Output the [X, Y] coordinate of the center of the cell containing the given text.  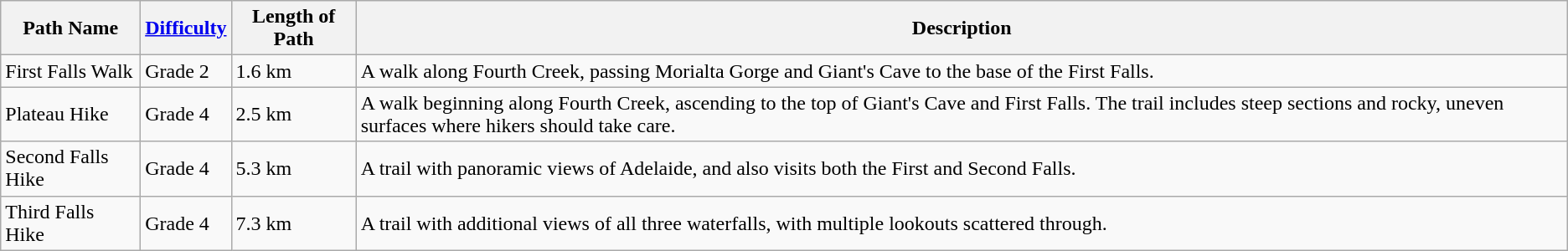
Grade 2 [186, 71]
A trail with additional views of all three waterfalls, with multiple lookouts scattered through. [962, 223]
2.5 km [293, 114]
1.6 km [293, 71]
Second Falls Hike [70, 169]
Third Falls Hike [70, 223]
Description [962, 28]
Length of Path [293, 28]
A trail with panoramic views of Adelaide, and also visits both the First and Second Falls. [962, 169]
7.3 km [293, 223]
A walk along Fourth Creek, passing Morialta Gorge and Giant's Cave to the base of the First Falls. [962, 71]
Difficulty [186, 28]
Plateau Hike [70, 114]
Path Name [70, 28]
5.3 km [293, 169]
First Falls Walk [70, 71]
